Find where the given text appears and provide that cell's center as (x, y) coordinate. 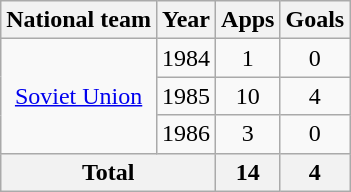
1985 (186, 96)
1 (248, 58)
Apps (248, 20)
1986 (186, 134)
Total (108, 172)
10 (248, 96)
Goals (315, 20)
14 (248, 172)
Year (186, 20)
National team (79, 20)
3 (248, 134)
Soviet Union (79, 96)
1984 (186, 58)
